Pinpoint the cell where the given text exists, returning its (x, y) midpoint coordinate. 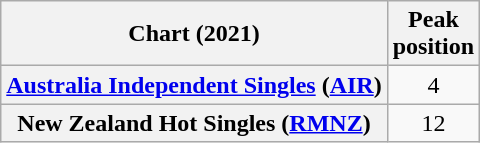
12 (433, 123)
Australia Independent Singles (AIR) (194, 85)
4 (433, 85)
Peakposition (433, 34)
Chart (2021) (194, 34)
New Zealand Hot Singles (RMNZ) (194, 123)
